Provide the [x, y] coordinate of the cell's center where the given text is located.  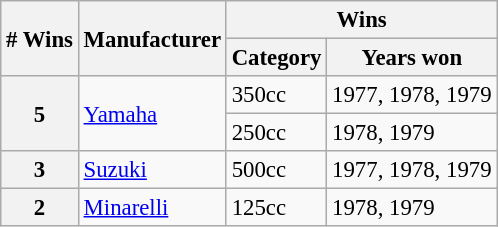
350cc [276, 95]
125cc [276, 208]
500cc [276, 170]
Wins [361, 20]
# Wins [40, 38]
Years won [412, 58]
Manufacturer [152, 38]
Suzuki [152, 170]
Yamaha [152, 114]
2 [40, 208]
Category [276, 58]
5 [40, 114]
250cc [276, 133]
Minarelli [152, 208]
3 [40, 170]
